Find where the given text appears and provide that cell's center as [X, Y] coordinate. 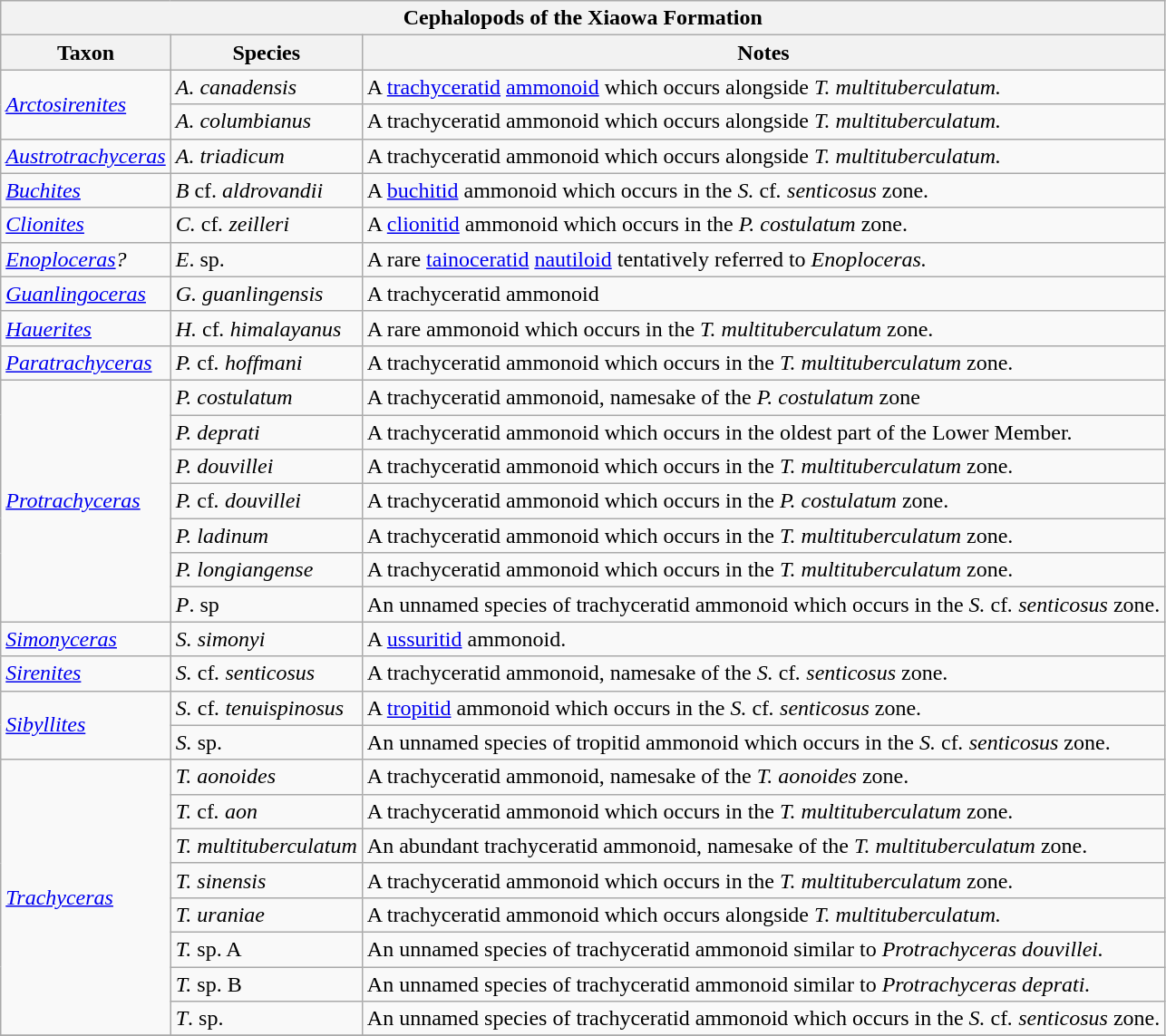
An unnamed species of tropitid ammonoid which occurs in the S. cf. senticosus zone. [763, 742]
Clionites [85, 225]
A trachyceratid ammonoid which occurs in the oldest part of the Lower Member. [763, 432]
A trachyceratid ammonoid, namesake of the T. aonoides zone. [763, 777]
Cephalopods of the Xiaowa Formation [583, 18]
S. cf. tenuispinosus [267, 708]
G. guanlingensis [267, 294]
T. sp. [267, 1019]
Buchites [85, 190]
An unnamed species of trachyceratid ammonoid similar to Protrachyceras douvillei. [763, 949]
A ussuritid ammonoid. [763, 639]
S. cf. senticosus [267, 673]
A rare tainoceratid nautiloid tentatively referred to Enoploceras. [763, 259]
P. deprati [267, 432]
Taxon [85, 53]
T. sinensis [267, 880]
P. douvillei [267, 467]
A tropitid ammonoid which occurs in the S. cf. senticosus zone. [763, 708]
Austrotrachyceras [85, 156]
Simonyceras [85, 639]
T. aonoides [267, 777]
Protrachyceras [85, 500]
A. triadicum [267, 156]
Sirenites [85, 673]
A trachyceratid ammonoid, namesake of the S. cf. senticosus zone. [763, 673]
A clionitid ammonoid which occurs in the P. costulatum zone. [763, 225]
E. sp. [267, 259]
T. sp. A [267, 949]
Paratrachyceras [85, 363]
B cf. aldrovandii [267, 190]
Arctosirenites [85, 104]
Guanlingoceras [85, 294]
P. ladinum [267, 536]
Species [267, 53]
Notes [763, 53]
T. cf. aon [267, 811]
A buchitid ammonoid which occurs in the S. cf. senticosus zone. [763, 190]
P. cf. hoffmani [267, 363]
Enoploceras? [85, 259]
A trachyceratid ammonoid [763, 294]
T. sp. B [267, 983]
H. cf. himalayanus [267, 328]
A trachyceratid ammonoid which occurs in the P. costulatum zone. [763, 501]
P. costulatum [267, 397]
P. cf. douvillei [267, 501]
C. cf. zeilleri [267, 225]
Hauerites [85, 328]
Sibyllites [85, 725]
A rare ammonoid which occurs in the T. multituberculatum zone. [763, 328]
An unnamed species of trachyceratid ammonoid similar to Protrachyceras deprati. [763, 983]
An abundant trachyceratid ammonoid, namesake of the T. multituberculatum zone. [763, 846]
A. canadensis [267, 87]
A. columbianus [267, 121]
S. simonyi [267, 639]
A trachyceratid ammonoid, namesake of the P. costulatum zone [763, 397]
Trachyceras [85, 897]
T. multituberculatum [267, 846]
S. sp. [267, 742]
P. longiangense [267, 570]
P. sp [267, 605]
T. uraniae [267, 915]
